For the text-containing cell, return its midpoint in [x, y] coordinate format. 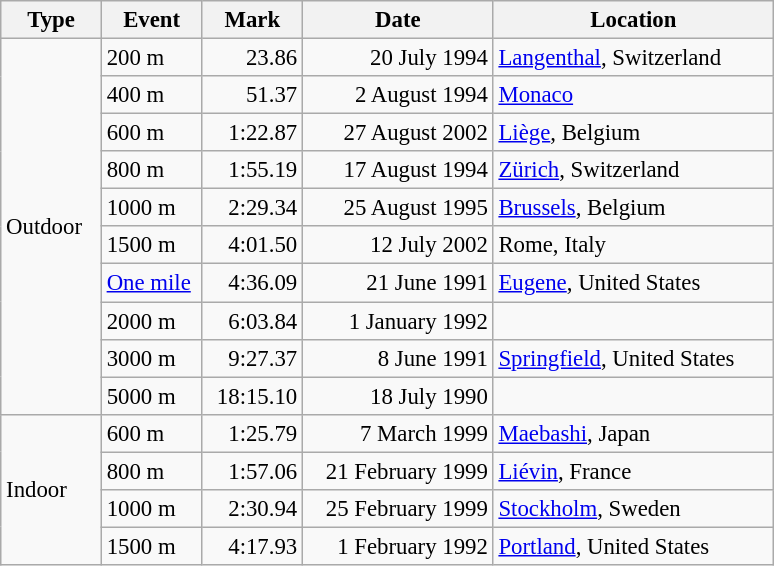
Mark [252, 20]
25 February 1999 [398, 509]
21 February 1999 [398, 471]
Langenthal, Switzerland [634, 58]
Monaco [634, 95]
1 January 1992 [398, 321]
21 June 1991 [398, 283]
Eugene, United States [634, 283]
Liège, Belgium [634, 133]
Indoor [52, 489]
Maebashi, Japan [634, 433]
2:29.34 [252, 208]
200 m [152, 58]
8 June 1991 [398, 358]
1:22.87 [252, 133]
4:36.09 [252, 283]
2:30.94 [252, 509]
Brussels, Belgium [634, 208]
1 February 1992 [398, 546]
Outdoor [52, 227]
Portland, United States [634, 546]
18:15.10 [252, 396]
9:27.37 [252, 358]
2 August 1994 [398, 95]
Stockholm, Sweden [634, 509]
23.86 [252, 58]
1:57.06 [252, 471]
12 July 2002 [398, 245]
7 March 1999 [398, 433]
Event [152, 20]
Zürich, Switzerland [634, 170]
18 July 1990 [398, 396]
17 August 1994 [398, 170]
One mile [152, 283]
3000 m [152, 358]
5000 m [152, 396]
Liévin, France [634, 471]
400 m [152, 95]
Location [634, 20]
2000 m [152, 321]
Rome, Italy [634, 245]
20 July 1994 [398, 58]
51.37 [252, 95]
4:17.93 [252, 546]
Springfield, United States [634, 358]
1:55.19 [252, 170]
Type [52, 20]
27 August 2002 [398, 133]
1:25.79 [252, 433]
25 August 1995 [398, 208]
6:03.84 [252, 321]
Date [398, 20]
4:01.50 [252, 245]
